Return the [X, Y] coordinate for the center point of the cell that contains the specified text.  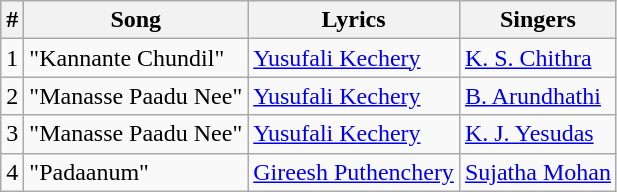
B. Arundhathi [538, 96]
1 [12, 58]
Lyrics [354, 20]
3 [12, 134]
4 [12, 172]
Gireesh Puthenchery [354, 172]
# [12, 20]
K. S. Chithra [538, 58]
"Padaanum" [136, 172]
K. J. Yesudas [538, 134]
2 [12, 96]
"Kannante Chundil" [136, 58]
Singers [538, 20]
Song [136, 20]
Sujatha Mohan [538, 172]
